Search for the cell housing the specified text and yield its [X, Y] center coordinate. 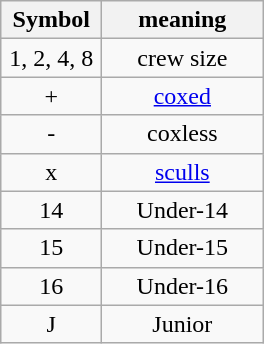
Junior [182, 324]
meaning [182, 20]
15 [52, 248]
- [52, 134]
16 [52, 286]
Under-16 [182, 286]
14 [52, 210]
+ [52, 96]
sculls [182, 172]
x [52, 172]
J [52, 324]
coxed [182, 96]
Under-15 [182, 248]
crew size [182, 58]
Symbol [52, 20]
coxless [182, 134]
1, 2, 4, 8 [52, 58]
Under-14 [182, 210]
